Extract the [X, Y] coordinate from the center of the cell holding the provided text.  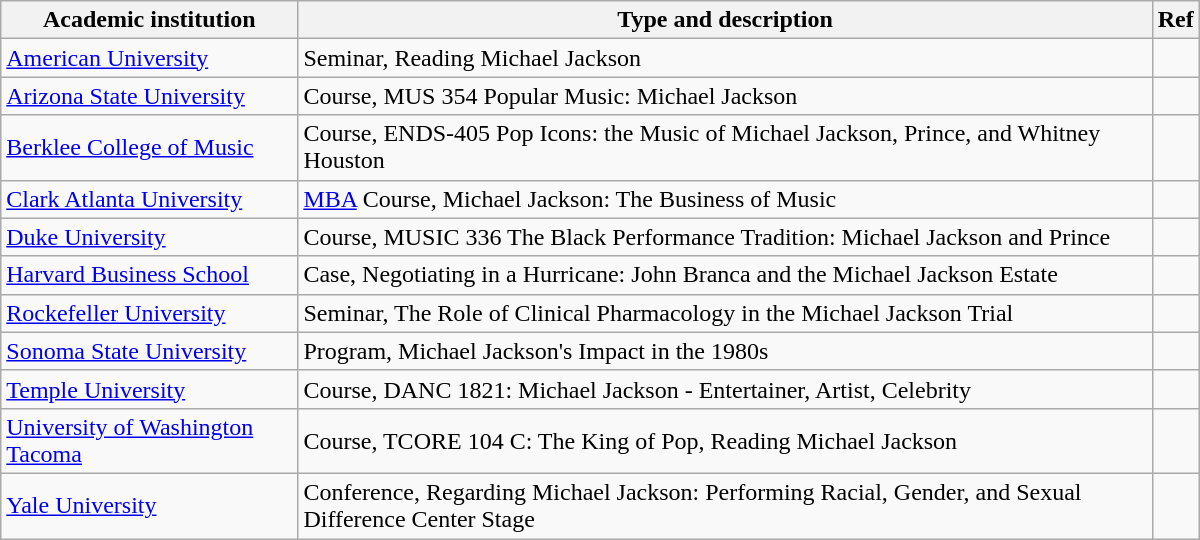
Duke University [150, 237]
Course, MUSIC 336 The Black Performance Tradition: Michael Jackson and Prince [725, 237]
Type and description [725, 20]
Harvard Business School [150, 275]
Program, Michael Jackson's Impact in the 1980s [725, 351]
Rockefeller University [150, 313]
Temple University [150, 389]
Conference, Regarding Michael Jackson: Performing Racial, Gender, and Sexual Difference Center Stage [725, 506]
Berklee College of Music [150, 148]
Course, TCORE 104 C: The King of Pop, Reading Michael Jackson [725, 440]
Clark Atlanta University [150, 199]
Course, ENDS-405 Pop Icons: the Music of Michael Jackson, Prince, and Whitney Houston [725, 148]
Arizona State University [150, 96]
Ref [1176, 20]
Academic institution [150, 20]
Seminar, The Role of Clinical Pharmacology in the Michael Jackson Trial [725, 313]
University of Washington Tacoma [150, 440]
Sonoma State University [150, 351]
American University [150, 58]
Seminar, Reading Michael Jackson [725, 58]
MBA Course, Michael Jackson: The Business of Music [725, 199]
Course, MUS 354 Popular Music: Michael Jackson [725, 96]
Case, Negotiating in a Hurricane: John Branca and the Michael Jackson Estate [725, 275]
Course, DANC 1821: Michael Jackson - Entertainer, Artist, Celebrity [725, 389]
Yale University [150, 506]
